Scan for the cell matching the given text and deliver its [X, Y] coordinate at center. 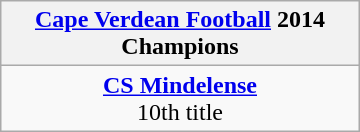
CS Mindelense10th title [180, 98]
Cape Verdean Football 2014Champions [180, 34]
